From the cell containing the given text, extract its center point as [X, Y] coordinate. 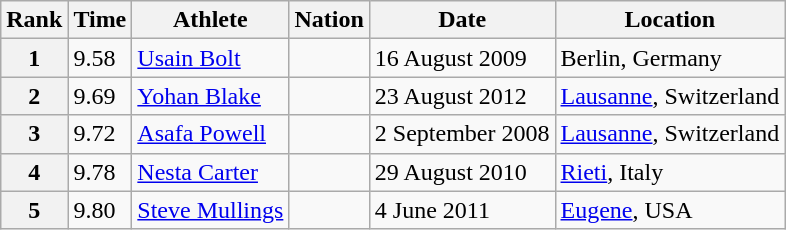
9.69 [100, 96]
Rank [34, 20]
4 [34, 172]
Berlin, Germany [670, 58]
23 August 2012 [462, 96]
9.58 [100, 58]
16 August 2009 [462, 58]
Nesta Carter [210, 172]
Eugene, USA [670, 210]
Location [670, 20]
3 [34, 134]
1 [34, 58]
9.80 [100, 210]
29 August 2010 [462, 172]
Athlete [210, 20]
Time [100, 20]
Steve Mullings [210, 210]
5 [34, 210]
9.78 [100, 172]
Rieti, Italy [670, 172]
Asafa Powell [210, 134]
Yohan Blake [210, 96]
4 June 2011 [462, 210]
Nation [329, 20]
Date [462, 20]
2 September 2008 [462, 134]
Usain Bolt [210, 58]
2 [34, 96]
9.72 [100, 134]
